Provide the (X, Y) coordinate of the cell's center where the given text is located.  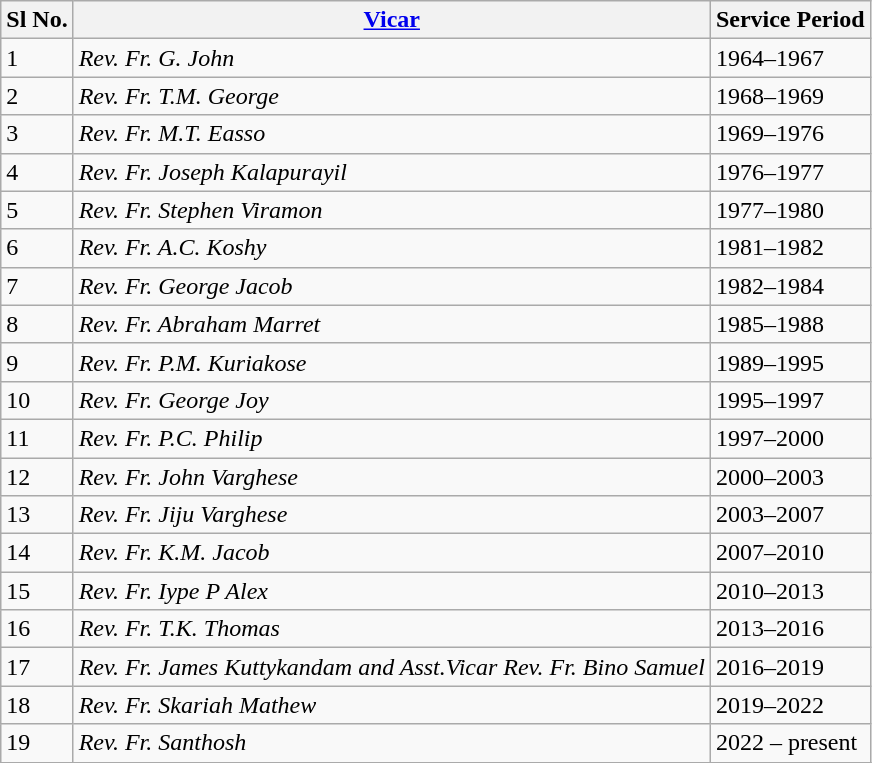
18 (37, 705)
10 (37, 400)
Rev. Fr. Iype P Alex (392, 591)
Rev. Fr. Abraham Marret (392, 324)
1976–1977 (790, 172)
Vicar (392, 20)
Rev. Fr. T.K. Thomas (392, 629)
1964–1967 (790, 58)
12 (37, 477)
15 (37, 591)
Rev. Fr. Skariah Mathew (392, 705)
2010–2013 (790, 591)
3 (37, 134)
Rev. Fr. A.C. Koshy (392, 248)
19 (37, 743)
9 (37, 362)
13 (37, 515)
Rev. Fr. George Joy (392, 400)
1977–1980 (790, 210)
Rev. Fr. G. John (392, 58)
2013–2016 (790, 629)
1995–1997 (790, 400)
Sl No. (37, 20)
Rev. Fr. P.M. Kuriakose (392, 362)
2016–2019 (790, 667)
Rev. Fr. Jiju Varghese (392, 515)
4 (37, 172)
1997–2000 (790, 438)
Rev. Fr. Joseph Kalapurayil (392, 172)
Rev. Fr. P.C. Philip (392, 438)
Rev. Fr. M.T. Easso (392, 134)
8 (37, 324)
16 (37, 629)
7 (37, 286)
6 (37, 248)
1 (37, 58)
1969–1976 (790, 134)
1981–1982 (790, 248)
2022 – present (790, 743)
Rev. Fr. James Kuttykandam and Asst.Vicar Rev. Fr. Bino Samuel (392, 667)
2003–2007 (790, 515)
Rev. Fr. Stephen Viramon (392, 210)
1985–1988 (790, 324)
2007–2010 (790, 553)
17 (37, 667)
5 (37, 210)
2019–2022 (790, 705)
2000–2003 (790, 477)
Rev. Fr. John Varghese (392, 477)
Rev. Fr. Santhosh (392, 743)
11 (37, 438)
2 (37, 96)
Rev. Fr. T.M. George (392, 96)
14 (37, 553)
Rev. Fr. George Jacob (392, 286)
Service Period (790, 20)
1982–1984 (790, 286)
1989–1995 (790, 362)
1968–1969 (790, 96)
Rev. Fr. K.M. Jacob (392, 553)
